From the cell containing the given text, extract its center point as [X, Y] coordinate. 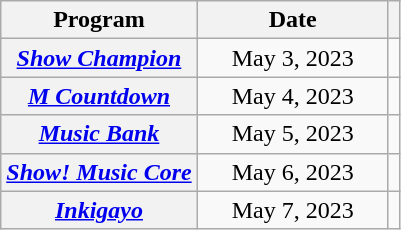
Program [99, 20]
May 3, 2023 [292, 58]
May 5, 2023 [292, 134]
Inkigayo [99, 210]
May 7, 2023 [292, 210]
Date [292, 20]
Music Bank [99, 134]
Show! Music Core [99, 172]
May 4, 2023 [292, 96]
Show Champion [99, 58]
M Countdown [99, 96]
May 6, 2023 [292, 172]
